Return the (X, Y) coordinate for the center point of the cell that contains the specified text.  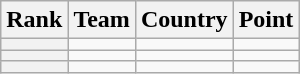
Rank (34, 20)
Point (266, 20)
Team (102, 20)
Country (184, 20)
